Provide the [X, Y] coordinate of the cell's center where the given text is located.  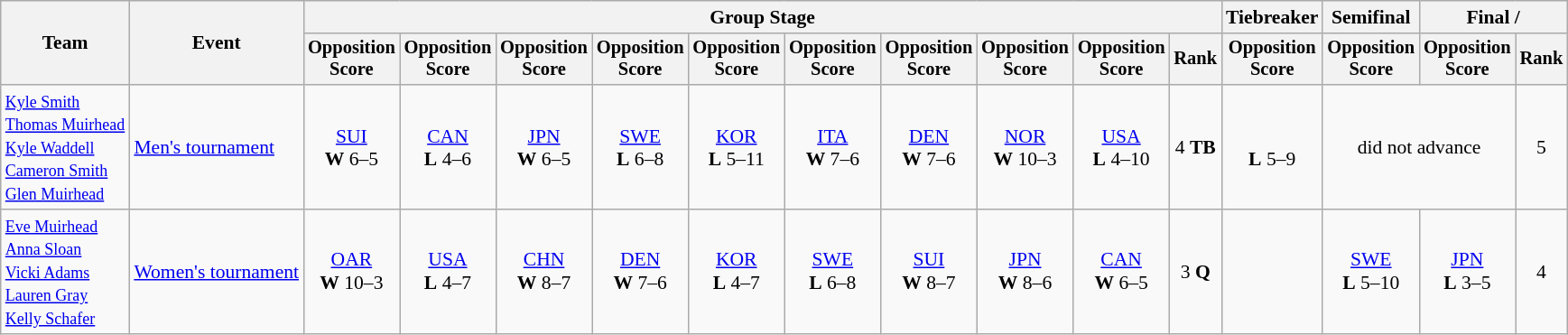
JPNW 6–5 [543, 147]
CANL 4–6 [448, 147]
Tiebreaker [1272, 17]
Event [217, 43]
ITAW 7–6 [832, 147]
Team [65, 43]
JPN W 8–6 [1025, 272]
4 TB [1195, 147]
SWEL 5–10 [1370, 272]
5 [1542, 147]
CAN W 6–5 [1121, 272]
Kyle SmithThomas MuirheadKyle WaddellCameron SmithGlen Muirhead [65, 147]
SWE L 6–8 [832, 272]
JPN L 3–5 [1468, 272]
Eve MuirheadAnna SloanVicki AdamsLauren GrayKelly Schafer [65, 272]
OARW 10–3 [352, 272]
Semifinal [1370, 17]
3 Q [1195, 272]
KOR L 4–7 [737, 272]
4 [1542, 272]
SUI W 8–7 [930, 272]
Women's tournament [217, 272]
NOR W 10–3 [1025, 147]
Final / [1493, 17]
KORL 5–11 [737, 147]
USAL 4–7 [448, 272]
Men's tournament [217, 147]
did not advance [1419, 147]
SUIW 6–5 [352, 147]
L 5–9 [1272, 147]
USA L 4–10 [1121, 147]
CHNW 8–7 [543, 272]
Group Stage [762, 17]
SWEL 6–8 [641, 147]
